Provide the (x, y) coordinate of the cell's center where the given text is located.  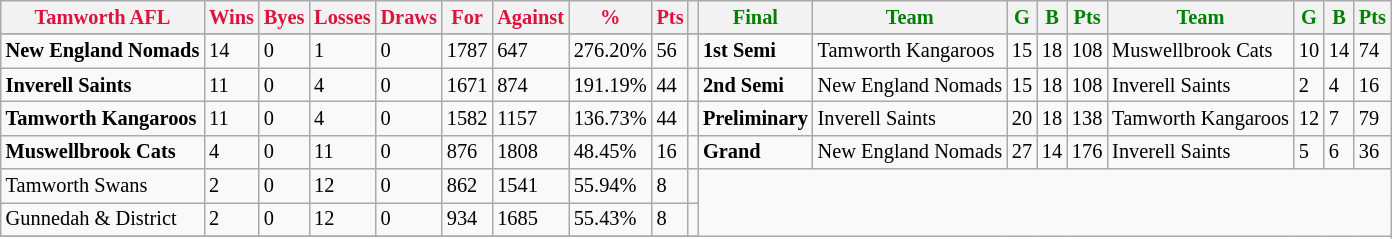
56 (670, 51)
136.73% (610, 118)
79 (1372, 118)
1685 (530, 219)
1st Semi (756, 51)
1 (342, 51)
Tamworth AFL (102, 17)
48.45% (610, 152)
862 (467, 186)
Against (530, 17)
5 (1309, 152)
55.94% (610, 186)
1787 (467, 51)
1671 (467, 85)
1582 (467, 118)
Final (756, 17)
Draws (409, 17)
For (467, 17)
191.19% (610, 85)
36 (1372, 152)
1541 (530, 186)
% (610, 17)
Gunnedah & District (102, 219)
176 (1087, 152)
55.43% (610, 219)
6 (1339, 152)
7 (1339, 118)
Losses (342, 17)
Preliminary (756, 118)
74 (1372, 51)
Tamworth Swans (102, 186)
27 (1022, 152)
20 (1022, 118)
10 (1309, 51)
Wins (232, 17)
2nd Semi (756, 85)
1157 (530, 118)
Byes (284, 17)
138 (1087, 118)
876 (467, 152)
1808 (530, 152)
647 (530, 51)
874 (530, 85)
Grand (756, 152)
276.20% (610, 51)
934 (467, 219)
